Find where the given text appears and provide that cell's center as (X, Y) coordinate. 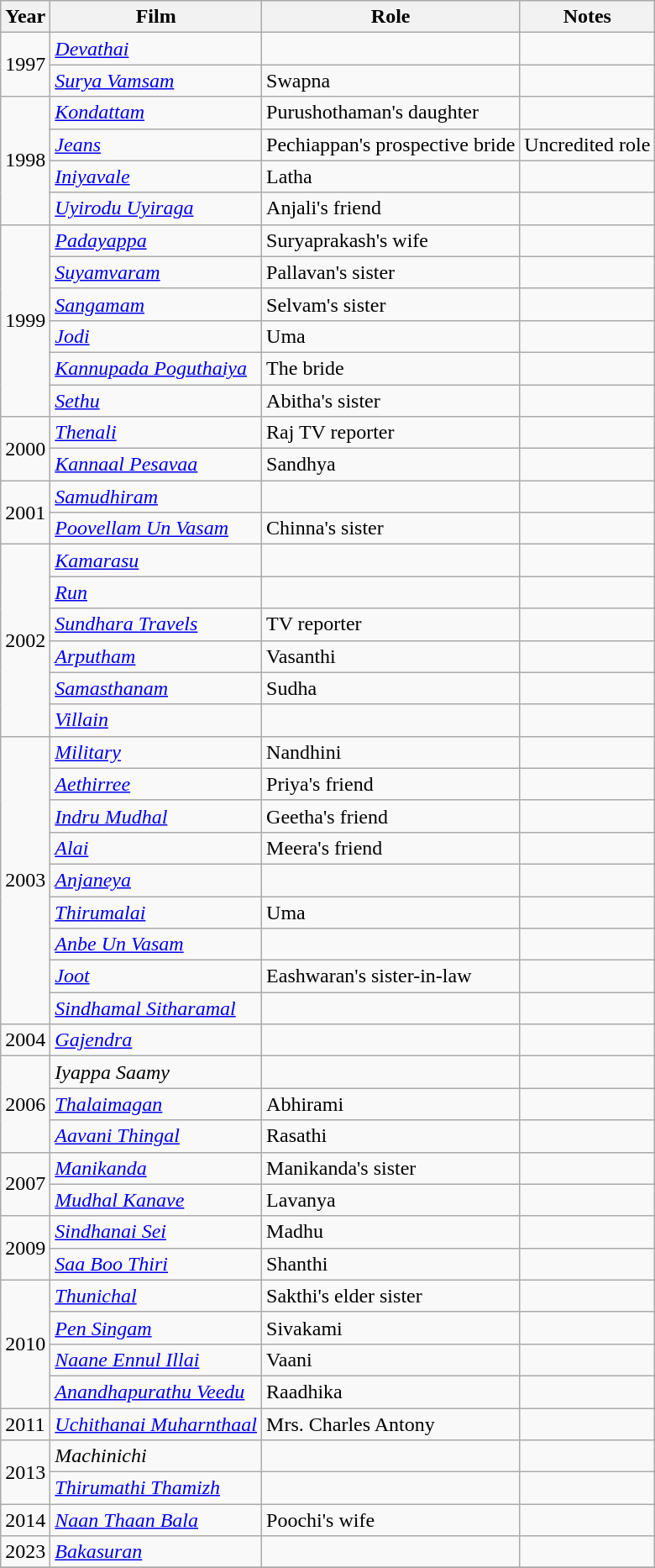
Kannupada Poguthaiya (156, 368)
Gajendra (156, 1040)
Devathai (156, 49)
Manikanda (156, 1168)
Lavanya (391, 1200)
Pen Singam (156, 1328)
Suyamvaram (156, 272)
Sindhamal Sitharamal (156, 1008)
Raadhika (391, 1392)
Year (25, 17)
Meera's friend (391, 848)
Manikanda's sister (391, 1168)
Film (156, 17)
2006 (25, 1104)
Nandhini (391, 752)
2009 (25, 1248)
Vasanthi (391, 656)
Kondattam (156, 113)
Chinna's sister (391, 529)
Geetha's friend (391, 816)
Role (391, 17)
Thirumalai (156, 912)
Sundhara Travels (156, 624)
Indru Mudhal (156, 816)
Eashwaran's sister-in-law (391, 976)
Jodi (156, 336)
Vaani (391, 1360)
2000 (25, 449)
Uyirodu Uyiraga (156, 208)
Joot (156, 976)
TV reporter (391, 624)
1997 (25, 65)
Shanthi (391, 1264)
Aavani Thingal (156, 1136)
Uchithanai Muharnthaal (156, 1424)
Raj TV reporter (391, 433)
Run (156, 592)
Mudhal Kanave (156, 1200)
Sandhya (391, 465)
Alai (156, 848)
2003 (25, 881)
Notes (588, 17)
Saa Boo Thiri (156, 1264)
Sangamam (156, 304)
Naane Ennul Illai (156, 1360)
Thenali (156, 433)
Samudhiram (156, 497)
Abhirami (391, 1104)
Latha (391, 176)
Mrs. Charles Antony (391, 1424)
Sudha (391, 688)
Thunichal (156, 1296)
2011 (25, 1424)
Rasathi (391, 1136)
2023 (25, 1552)
Pechiappan's prospective bride (391, 145)
Poovellam Un Vasam (156, 529)
Poochi's wife (391, 1520)
1998 (25, 160)
Selvam's sister (391, 304)
Madhu (391, 1232)
The bride (391, 368)
Thirumathi Thamizh (156, 1488)
Jeans (156, 145)
Naan Thaan Bala (156, 1520)
Suryaprakash's wife (391, 240)
2002 (25, 640)
Swapna (391, 81)
Thalaimagan (156, 1104)
2001 (25, 513)
Kamarasu (156, 560)
Sethu (156, 401)
Anandhapurathu Veedu (156, 1392)
2010 (25, 1344)
Iniyavale (156, 176)
Aethirree (156, 784)
Abitha's sister (391, 401)
Sindhanai Sei (156, 1232)
Pallavan's sister (391, 272)
Kannaal Pesavaa (156, 465)
Anjaneya (156, 880)
Samasthanam (156, 688)
Machinichi (156, 1456)
Anjali's friend (391, 208)
Bakasuran (156, 1552)
Uncredited role (588, 145)
Priya's friend (391, 784)
Sakthi's elder sister (391, 1296)
Purushothaman's daughter (391, 113)
2014 (25, 1520)
Iyappa Saamy (156, 1072)
2004 (25, 1040)
Arputham (156, 656)
Military (156, 752)
2007 (25, 1184)
Villain (156, 720)
2013 (25, 1472)
Surya Vamsam (156, 81)
Sivakami (391, 1328)
Anbe Un Vasam (156, 944)
Padayappa (156, 240)
1999 (25, 320)
